For the text-containing cell, return its midpoint in (X, Y) coordinate format. 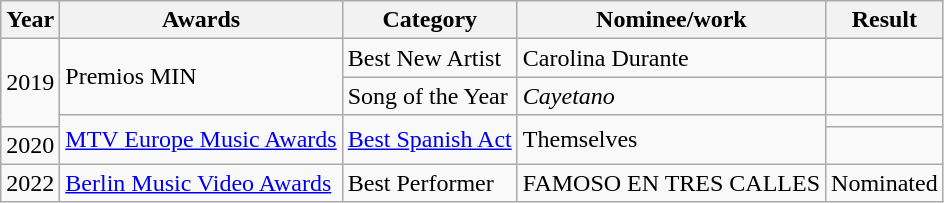
Best Performer (430, 183)
Best New Artist (430, 58)
Premios MIN (201, 77)
Nominated (885, 183)
Nominee/work (671, 20)
Year (30, 20)
Category (430, 20)
Carolina Durante (671, 58)
Themselves (671, 140)
Berlin Music Video Awards (201, 183)
2022 (30, 183)
2019 (30, 82)
Song of the Year (430, 96)
FAMOSO EN TRES CALLES (671, 183)
MTV Europe Music Awards (201, 140)
2020 (30, 145)
Cayetano (671, 96)
Awards (201, 20)
Result (885, 20)
Best Spanish Act (430, 140)
